Identify which cell holds the provided text, then report its [X, Y] central coordinate. 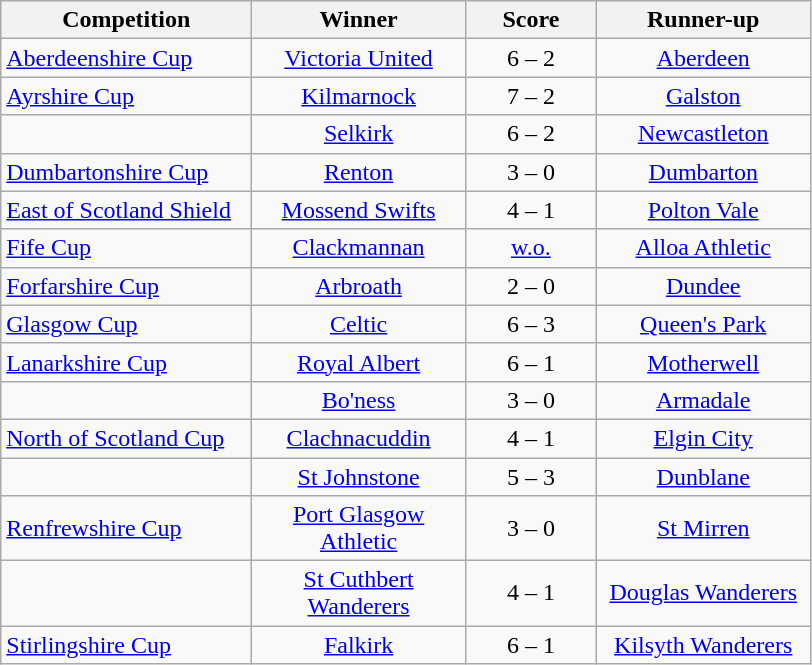
East of Scotland Shield [126, 210]
Clachnacuddin [359, 438]
Kilsyth Wanderers [703, 645]
Alloa Athletic [703, 248]
St Johnstone [359, 477]
Port Glasgow Athletic [359, 528]
2 – 0 [530, 286]
Motherwell [703, 362]
Selkirk [359, 134]
Runner-up [703, 20]
Aberdeen [703, 58]
Ayrshire Cup [126, 96]
Galston [703, 96]
Arbroath [359, 286]
Victoria United [359, 58]
Queen's Park [703, 324]
Score [530, 20]
Winner [359, 20]
Forfarshire Cup [126, 286]
7 – 2 [530, 96]
Bo'ness [359, 400]
Falkirk [359, 645]
Clackmannan [359, 248]
Elgin City [703, 438]
Kilmarnock [359, 96]
6 – 3 [530, 324]
Dundee [703, 286]
Celtic [359, 324]
Fife Cup [126, 248]
Polton Vale [703, 210]
Dunblane [703, 477]
North of Scotland Cup [126, 438]
w.o. [530, 248]
Competition [126, 20]
Renfrewshire Cup [126, 528]
Stirlingshire Cup [126, 645]
St Mirren [703, 528]
Royal Albert [359, 362]
Newcastleton [703, 134]
Renton [359, 172]
Mossend Swifts [359, 210]
Aberdeenshire Cup [126, 58]
Lanarkshire Cup [126, 362]
Dumbarton [703, 172]
Armadale [703, 400]
Douglas Wanderers [703, 594]
Dumbartonshire Cup [126, 172]
5 – 3 [530, 477]
St Cuthbert Wanderers [359, 594]
Glasgow Cup [126, 324]
